Pinpoint the cell where the given text exists, returning its (x, y) midpoint coordinate. 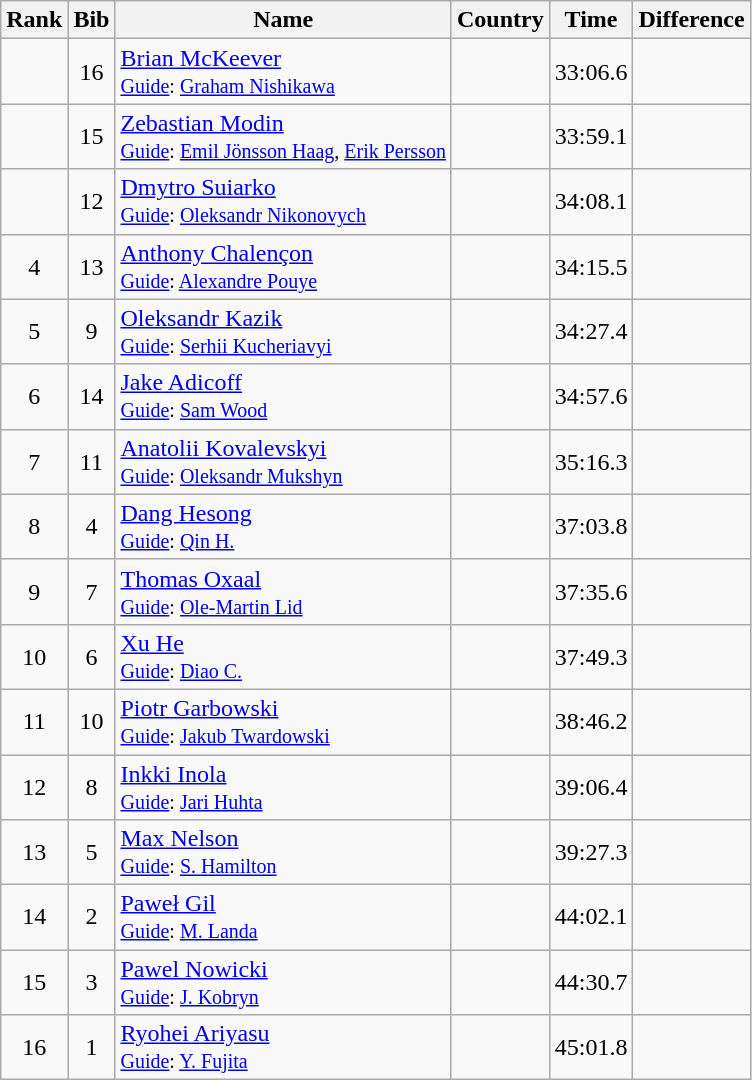
Anatolii KovalevskyiGuide: Oleksandr Mukshyn (284, 462)
Zebastian ModinGuide: Emil Jönsson Haag, Erik Persson (284, 136)
34:15.5 (591, 266)
Max NelsonGuide: S. Hamilton (284, 852)
34:27.4 (591, 332)
Piotr GarbowskiGuide: Jakub Twardowski (284, 722)
37:03.8 (591, 526)
Dang HesongGuide: Qin H. (284, 526)
Inkki InolaGuide: Jari Huhta (284, 786)
34:57.6 (591, 396)
3 (92, 982)
37:49.3 (591, 656)
33:59.1 (591, 136)
Anthony ChalençonGuide: Alexandre Pouye (284, 266)
Paweł GilGuide: M. Landa (284, 918)
44:02.1 (591, 918)
39:27.3 (591, 852)
Bib (92, 20)
Jake AdicoffGuide: Sam Wood (284, 396)
Rank (34, 20)
Brian McKeeverGuide: Graham Nishikawa (284, 72)
35:16.3 (591, 462)
Difference (692, 20)
1 (92, 1048)
Dmytro SuiarkoGuide: Oleksandr Nikonovych (284, 202)
34:08.1 (591, 202)
38:46.2 (591, 722)
33:06.6 (591, 72)
44:30.7 (591, 982)
Xu HeGuide: Diao C. (284, 656)
Ryohei AriyasuGuide: Y. Fujita (284, 1048)
Pawel NowickiGuide: J. Kobryn (284, 982)
39:06.4 (591, 786)
45:01.8 (591, 1048)
37:35.6 (591, 592)
2 (92, 918)
Time (591, 20)
Oleksandr KazikGuide: Serhii Kucheriavyi (284, 332)
Thomas OxaalGuide: Ole-Martin Lid (284, 592)
Country (500, 20)
Name (284, 20)
